Extract the (x, y) coordinate from the center of the cell holding the provided text.  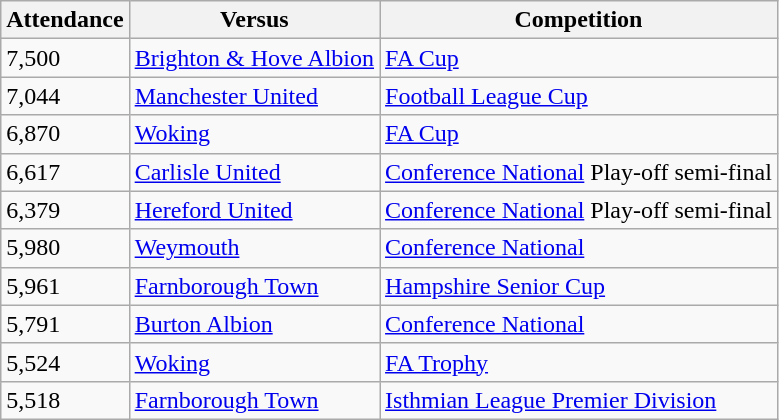
5,961 (65, 286)
7,500 (65, 58)
Competition (579, 20)
Attendance (65, 20)
7,044 (65, 96)
Carlisle United (254, 172)
5,791 (65, 324)
Hampshire Senior Cup (579, 286)
Weymouth (254, 248)
Manchester United (254, 96)
5,518 (65, 400)
FA Trophy (579, 362)
6,870 (65, 134)
5,980 (65, 248)
5,524 (65, 362)
6,379 (65, 210)
Hereford United (254, 210)
Football League Cup (579, 96)
Burton Albion (254, 324)
Brighton & Hove Albion (254, 58)
Isthmian League Premier Division (579, 400)
Versus (254, 20)
6,617 (65, 172)
